Provide the (X, Y) coordinate of the cell's center where the given text is located.  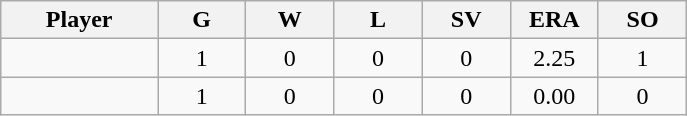
L (378, 20)
2.25 (554, 58)
SO (642, 20)
Player (80, 20)
G (202, 20)
SV (466, 20)
0.00 (554, 96)
ERA (554, 20)
W (290, 20)
